For the text-containing cell, return its midpoint in [x, y] coordinate format. 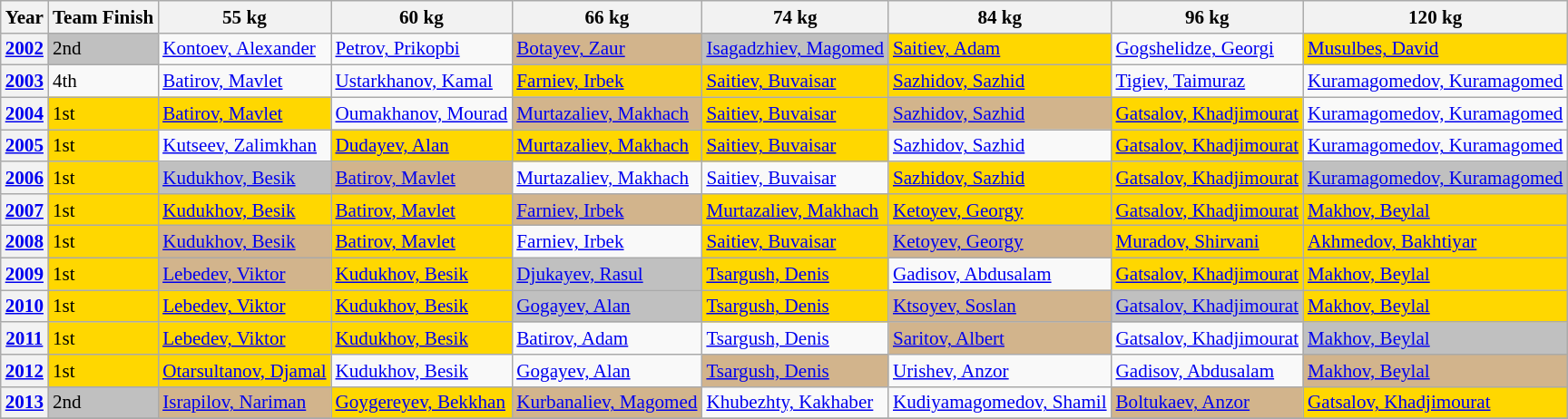
Goygereyev, Bekkhan [422, 403]
Boltukaev, Anzor [1208, 403]
Gogshelidze, Georgi [1208, 49]
Akhmedov, Bakhtiyar [1436, 241]
Kutseev, Zalimkhan [244, 145]
120 kg [1436, 16]
Team Finish [103, 16]
Ktsoyev, Soslan [1000, 307]
2005 [24, 145]
2011 [24, 337]
2003 [24, 82]
Djukayev, Rasul [606, 274]
Kudiyamagomedov, Shamil [1000, 403]
Otarsultanov, Djamal [244, 370]
Petrov, Prikopbi [422, 49]
60 kg [422, 16]
Oumakhanov, Mourad [422, 112]
Dudayev, Alan [422, 145]
Saitiev, Adam [1000, 49]
2009 [24, 274]
2002 [24, 49]
Muradov, Shirvani [1208, 241]
Isagadzhiev, Magomed [795, 49]
Year [24, 16]
Musulbes, David [1436, 49]
Urishev, Anzor [1000, 370]
Israpilov, Nariman [244, 403]
Khubezhty, Kakhaber [795, 403]
2013 [24, 403]
2010 [24, 307]
Tigiev, Taimuraz [1208, 82]
2006 [24, 178]
2008 [24, 241]
2012 [24, 370]
4th [103, 82]
84 kg [1000, 16]
Ustarkhanov, Kamal [422, 82]
Kontoev, Alexander [244, 49]
Kurbanaliev, Magomed [606, 403]
55 kg [244, 16]
74 kg [795, 16]
2004 [24, 112]
Batirov, Adam [606, 337]
Botayev, Zaur [606, 49]
2007 [24, 209]
96 kg [1208, 16]
66 kg [606, 16]
Saritov, Albert [1000, 337]
